Identify which cell holds the provided text, then report its [X, Y] central coordinate. 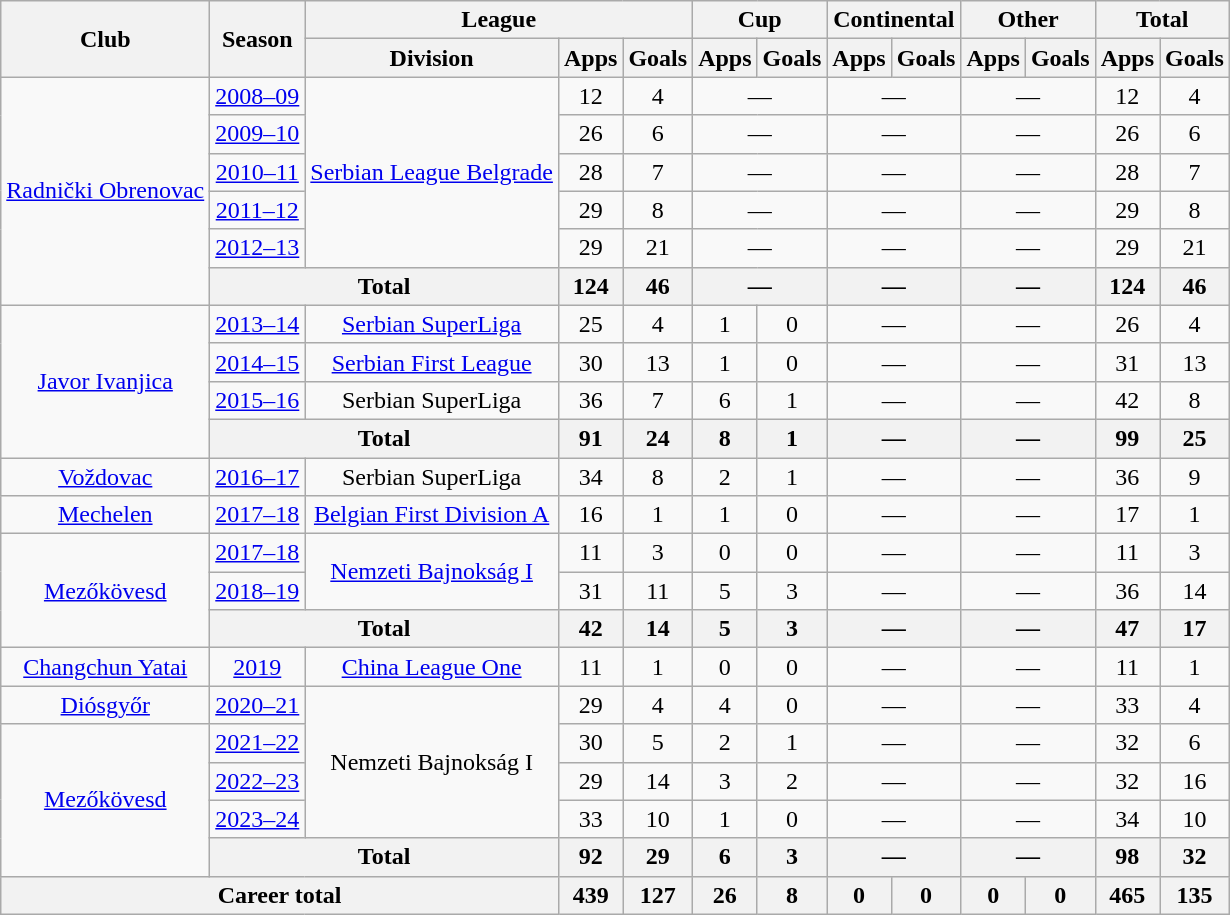
League [499, 20]
2014–15 [258, 362]
9 [1195, 477]
Division [432, 58]
Club [106, 39]
2009–10 [258, 134]
2023–24 [258, 819]
Changchun Yatai [106, 667]
465 [1127, 895]
2022–23 [258, 781]
91 [590, 438]
Serbian League Belgrade [432, 172]
Voždovac [106, 477]
439 [590, 895]
Mechelen [106, 515]
2011–12 [258, 210]
Cup [760, 20]
Belgian First Division A [432, 515]
2010–11 [258, 172]
China League One [432, 667]
98 [1127, 857]
Continental [894, 20]
99 [1127, 438]
Other [1028, 20]
Serbian First League [432, 362]
Diósgyőr [106, 705]
Season [258, 39]
2018–19 [258, 591]
2008–09 [258, 96]
47 [1127, 629]
2013–14 [258, 324]
Javor Ivanjica [106, 381]
2020–21 [258, 705]
24 [658, 438]
2019 [258, 667]
92 [590, 857]
Radnički Obrenovac [106, 191]
135 [1195, 895]
127 [658, 895]
2021–22 [258, 743]
2015–16 [258, 400]
Career total [280, 895]
2016–17 [258, 477]
2012–13 [258, 248]
